Search for the cell housing the specified text and yield its [X, Y] center coordinate. 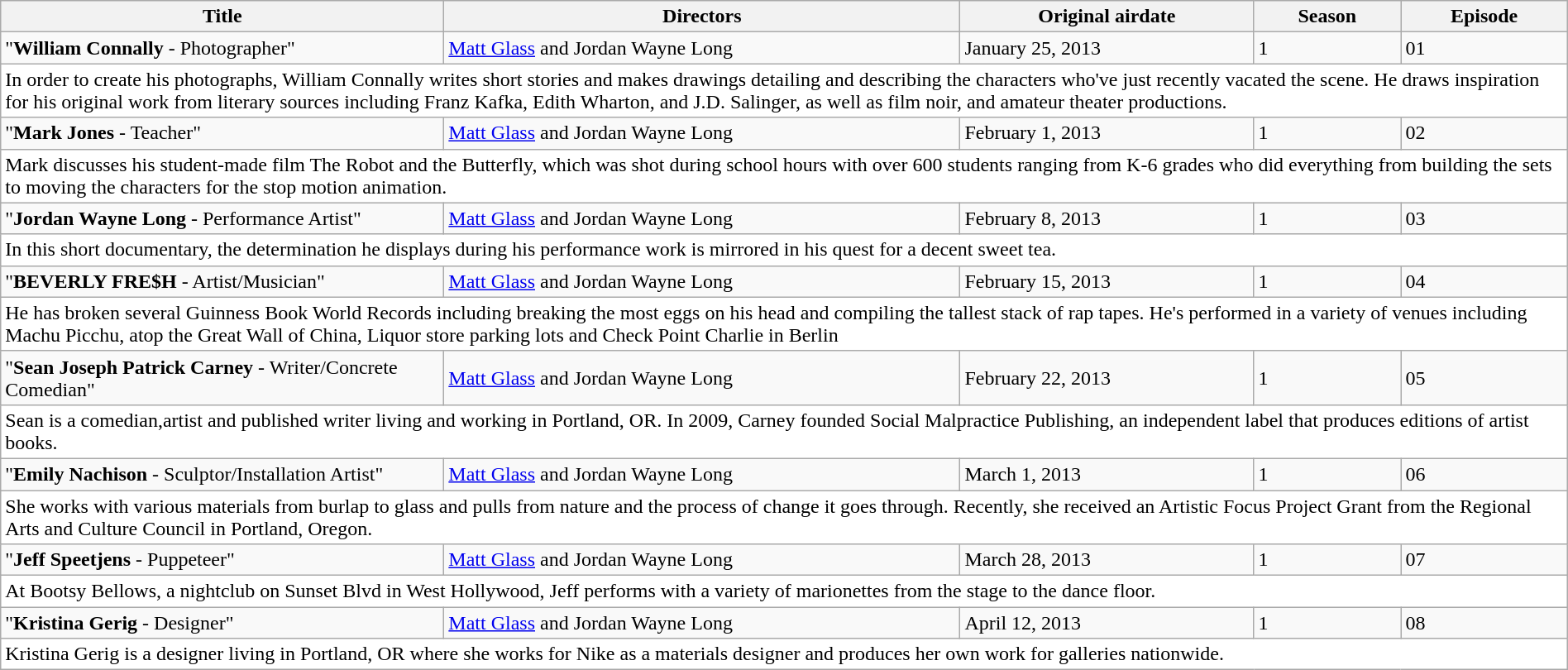
02 [1484, 133]
In this short documentary, the determination he displays during his performance work is mirrored in his quest for a decent sweet tea. [784, 250]
February 15, 2013 [1107, 281]
March 28, 2013 [1107, 560]
Title [222, 17]
"Sean Joseph Patrick Carney - Writer/Concrete Comedian" [222, 377]
"Emily Nachison - Sculptor/Installation Artist" [222, 474]
06 [1484, 474]
January 25, 2013 [1107, 48]
Season [1327, 17]
"Mark Jones - Teacher" [222, 133]
February 1, 2013 [1107, 133]
"Jordan Wayne Long - Performance Artist" [222, 218]
03 [1484, 218]
"Jeff Speetjens - Puppeteer" [222, 560]
04 [1484, 281]
March 1, 2013 [1107, 474]
Original airdate [1107, 17]
08 [1484, 623]
"William Connally - Photographer" [222, 48]
February 8, 2013 [1107, 218]
At Bootsy Bellows, a nightclub on Sunset Blvd in West Hollywood, Jeff performs with a variety of marionettes from the stage to the dance floor. [784, 591]
"BEVERLY FRE$H - Artist/Musician" [222, 281]
April 12, 2013 [1107, 623]
February 22, 2013 [1107, 377]
"Kristina Gerig - Designer" [222, 623]
01 [1484, 48]
05 [1484, 377]
07 [1484, 560]
Episode [1484, 17]
Directors [702, 17]
